Return (X, Y) of the center of cell containing provided text 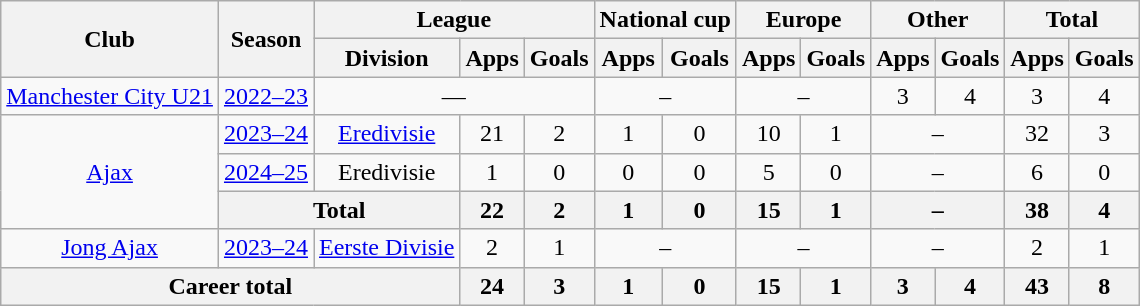
32 (1037, 134)
Career total (230, 286)
Ajax (110, 172)
5 (768, 172)
Season (266, 39)
— (454, 96)
8 (1104, 286)
2022–23 (266, 96)
League (454, 20)
Manchester City U21 (110, 96)
6 (1037, 172)
24 (492, 286)
Europe (803, 20)
10 (768, 134)
43 (1037, 286)
National cup (665, 20)
22 (492, 210)
2024–25 (266, 172)
Eerste Divisie (387, 248)
Other (938, 20)
Division (387, 58)
Jong Ajax (110, 248)
Club (110, 39)
21 (492, 134)
38 (1037, 210)
